Find where the given text appears and provide that cell's center as [X, Y] coordinate. 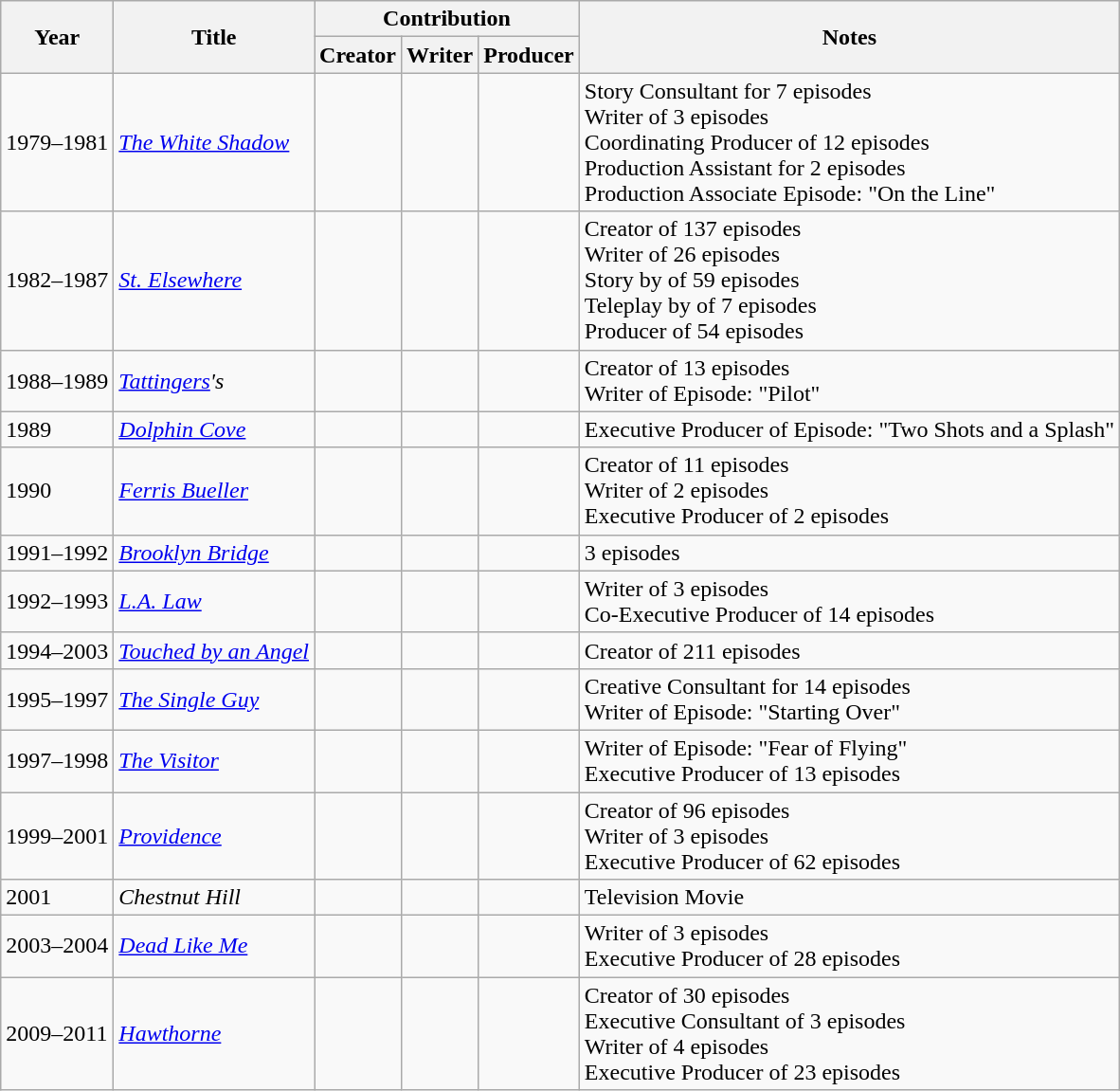
1989 [57, 429]
Touched by an Angel [214, 650]
Producer [529, 55]
Creator of 211 episodes [849, 650]
1991–1992 [57, 553]
Dead Like Me [214, 946]
1979–1981 [57, 142]
1990 [57, 491]
Executive Producer of Episode: "Two Shots and a Splash" [849, 429]
Creator [358, 55]
The Single Guy [214, 700]
Chestnut Hill [214, 898]
Creator of 13 episodesWriter of Episode: "Pilot" [849, 381]
Contribution [447, 19]
1988–1989 [57, 381]
Writer of 3 episodesExecutive Producer of 28 episodes [849, 946]
Writer [440, 55]
Notes [849, 37]
Television Movie [849, 898]
2003–2004 [57, 946]
Tattingers's [214, 381]
Creator of 30 episodesExecutive Consultant of 3 episodesWriter of 4 episodesExecutive Producer of 23 episodes [849, 1033]
The White Shadow [214, 142]
Creator of 11 episodesWriter of 2 episodesExecutive Producer of 2 episodes [849, 491]
Title [214, 37]
1982–1987 [57, 281]
Providence [214, 836]
1992–1993 [57, 601]
1999–2001 [57, 836]
3 episodes [849, 553]
Creator of 137 episodesWriter of 26 episodesStory by of 59 episodesTeleplay by of 7 episodesProducer of 54 episodes [849, 281]
2001 [57, 898]
Ferris Bueller [214, 491]
1997–1998 [57, 760]
Creative Consultant for 14 episodesWriter of Episode: "Starting Over" [849, 700]
St. Elsewhere [214, 281]
Writer of 3 episodesCo-Executive Producer of 14 episodes [849, 601]
Creator of 96 episodesWriter of 3 episodesExecutive Producer of 62 episodes [849, 836]
Dolphin Cove [214, 429]
L.A. Law [214, 601]
Hawthorne [214, 1033]
Writer of Episode: "Fear of Flying"Executive Producer of 13 episodes [849, 760]
2009–2011 [57, 1033]
The Visitor [214, 760]
1994–2003 [57, 650]
Year [57, 37]
1995–1997 [57, 700]
Brooklyn Bridge [214, 553]
